Extract the [x, y] coordinate from the center of the cell holding the provided text.  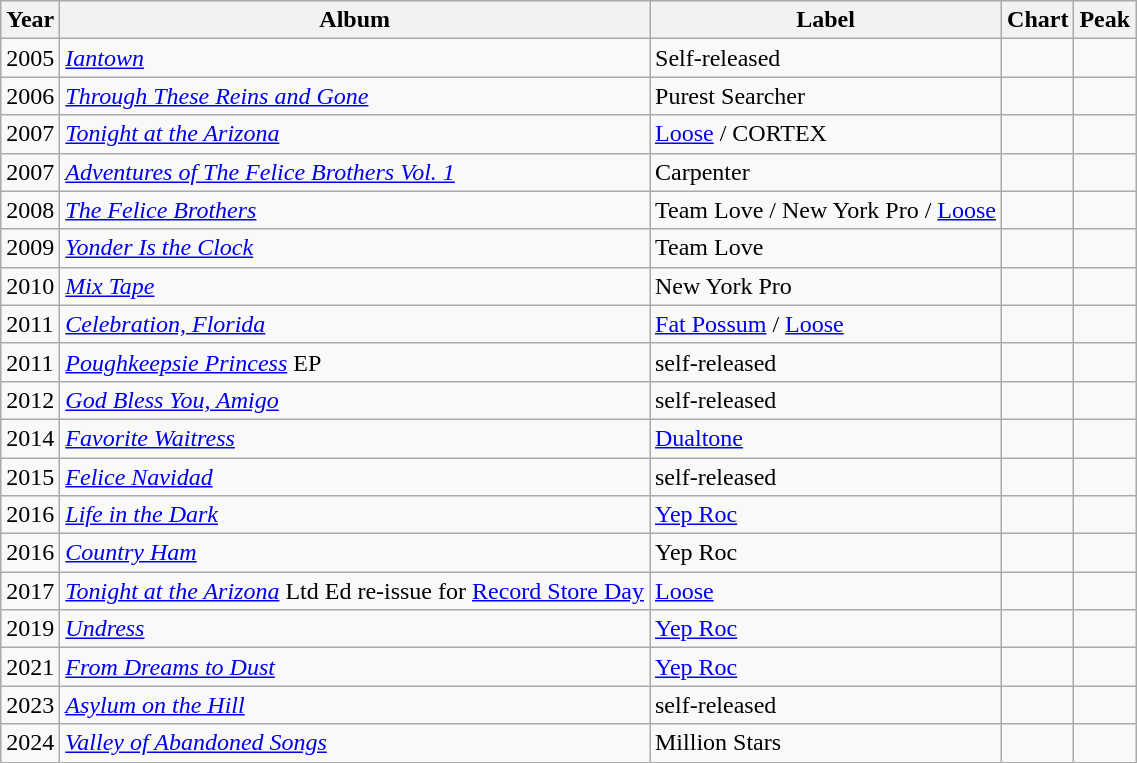
New York Pro [826, 286]
Life in the Dark [355, 515]
2019 [30, 629]
Valley of Abandoned Songs [355, 743]
Carpenter [826, 172]
2010 [30, 286]
Million Stars [826, 743]
Tonight at the Arizona Ltd Ed re-issue for Record Store Day [355, 591]
Tonight at the Arizona [355, 134]
2024 [30, 743]
Iantown [355, 58]
Loose / CORTEX [826, 134]
Year [30, 20]
From Dreams to Dust [355, 667]
2009 [30, 248]
Dualtone [826, 438]
Celebration, Florida [355, 324]
2021 [30, 667]
Through These Reins and Gone [355, 96]
Yonder Is the Clock [355, 248]
Favorite Waitress [355, 438]
2023 [30, 705]
Adventures of The Felice Brothers Vol. 1 [355, 172]
Label [826, 20]
Chart [1038, 20]
Poughkeepsie Princess EP [355, 362]
2006 [30, 96]
The Felice Brothers [355, 210]
Team Love [826, 248]
Album [355, 20]
2015 [30, 477]
2008 [30, 210]
Team Love / New York Pro / Loose [826, 210]
2017 [30, 591]
Felice Navidad [355, 477]
Loose [826, 591]
Asylum on the Hill [355, 705]
Country Ham [355, 553]
2012 [30, 400]
2005 [30, 58]
Mix Tape [355, 286]
Self-released [826, 58]
Peak [1105, 20]
Fat Possum / Loose [826, 324]
Undress [355, 629]
God Bless You, Amigo [355, 400]
2014 [30, 438]
Purest Searcher [826, 96]
